Detect which cell encompasses the target text, then output its [x, y] center coordinate. 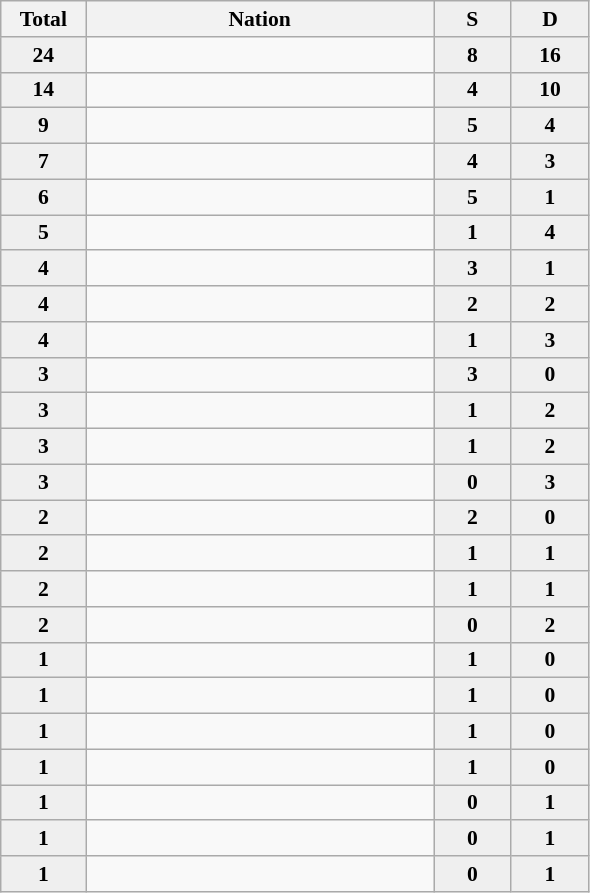
D [550, 19]
6 [44, 197]
14 [44, 90]
9 [44, 126]
10 [550, 90]
S [473, 19]
16 [550, 55]
7 [44, 162]
24 [44, 55]
Nation [260, 19]
Total [44, 19]
8 [473, 55]
